Detect which cell encompasses the target text, then output its [X, Y] center coordinate. 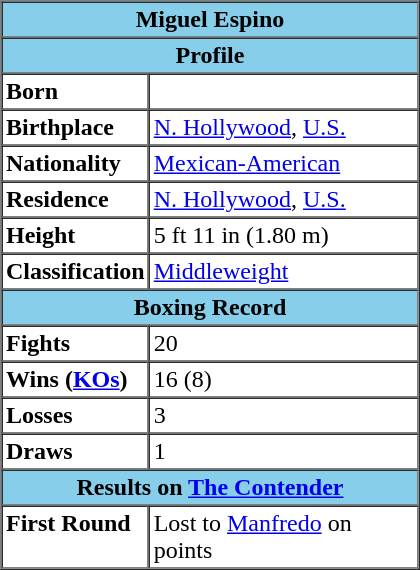
Results on The Contender [210, 488]
1 [284, 452]
Classification [76, 272]
Boxing Record [210, 308]
Losses [76, 416]
20 [284, 344]
First Round [76, 538]
5 ft 11 in (1.80 m) [284, 236]
3 [284, 416]
Residence [76, 200]
Mexican-American [284, 164]
16 (8) [284, 380]
Lost to Manfredo on points [284, 538]
Profile [210, 56]
Nationality [76, 164]
Middleweight [284, 272]
Height [76, 236]
Born [76, 92]
Wins (KOs) [76, 380]
Fights [76, 344]
Miguel Espino [210, 20]
Birthplace [76, 128]
Draws [76, 452]
